Search for the cell housing the specified text and yield its (x, y) center coordinate. 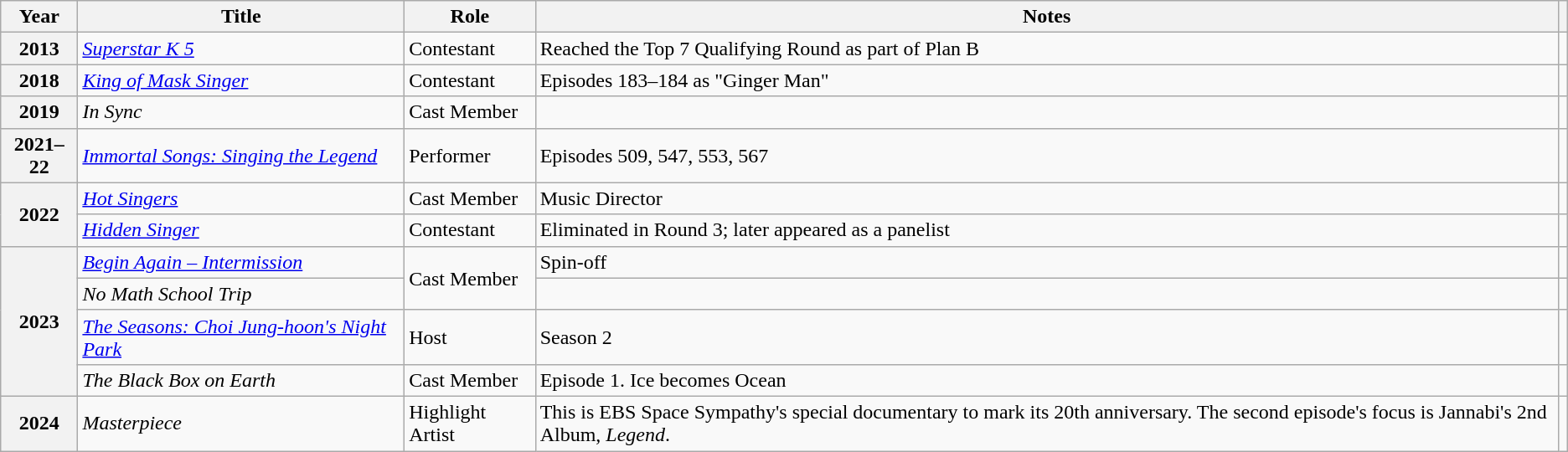
Hot Singers (241, 198)
Superstar K 5 (241, 49)
Performer (470, 156)
2023 (39, 321)
King of Mask Singer (241, 80)
2022 (39, 214)
Title (241, 17)
Hidden Singer (241, 230)
In Sync (241, 112)
2013 (39, 49)
Masterpiece (241, 424)
Music Director (1047, 198)
Episodes 509, 547, 553, 567 (1047, 156)
Host (470, 336)
The Seasons: Choi Jung-hoon's Night Park (241, 336)
Highlight Artist (470, 424)
No Math School Trip (241, 294)
Notes (1047, 17)
This is EBS Space Sympathy's special documentary to mark its 20th anniversary. The second episode's focus is Jannabi's 2nd Album, Legend. (1047, 424)
2021–22 (39, 156)
2024 (39, 424)
Eliminated in Round 3; later appeared as a panelist (1047, 230)
Role (470, 17)
Episodes 183–184 as "Ginger Man" (1047, 80)
Reached the Top 7 Qualifying Round as part of Plan B (1047, 49)
Year (39, 17)
Season 2 (1047, 336)
The Black Box on Earth (241, 380)
2019 (39, 112)
Begin Again – Intermission (241, 262)
Immortal Songs: Singing the Legend (241, 156)
Spin-off (1047, 262)
Episode 1. Ice becomes Ocean (1047, 380)
2018 (39, 80)
